Identify which cell holds the provided text, then report its [x, y] central coordinate. 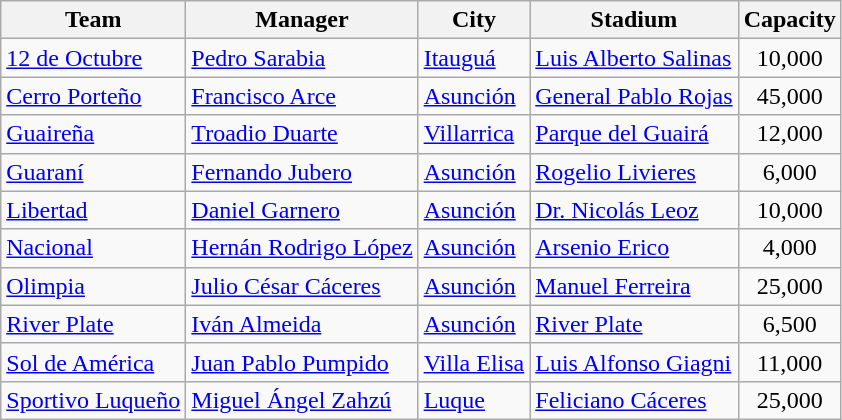
Rogelio Livieres [634, 172]
Cerro Porteño [94, 96]
Daniel Garnero [302, 210]
Fernando Jubero [302, 172]
Arsenio Erico [634, 248]
Iván Almeida [302, 324]
Villarrica [474, 134]
Manager [302, 20]
6,000 [790, 172]
Itauguá [474, 58]
12 de Octubre [94, 58]
Villa Elisa [474, 362]
General Pablo Rojas [634, 96]
Juan Pablo Pumpido [302, 362]
Nacional [94, 248]
4,000 [790, 248]
Feliciano Cáceres [634, 400]
Hernán Rodrigo López [302, 248]
Luis Alfonso Giagni [634, 362]
Pedro Sarabia [302, 58]
6,500 [790, 324]
Miguel Ángel Zahzú [302, 400]
Parque del Guairá [634, 134]
Guaireña [94, 134]
11,000 [790, 362]
12,000 [790, 134]
Libertad [94, 210]
Francisco Arce [302, 96]
Julio César Cáceres [302, 286]
Stadium [634, 20]
Sportivo Luqueño [94, 400]
City [474, 20]
45,000 [790, 96]
Capacity [790, 20]
Troadio Duarte [302, 134]
Olimpia [94, 286]
Luque [474, 400]
Sol de América [94, 362]
Manuel Ferreira [634, 286]
Luis Alberto Salinas [634, 58]
Team [94, 20]
Dr. Nicolás Leoz [634, 210]
Guaraní [94, 172]
